Capture the cell that displays the provided text and extract its [X, Y] central coordinate. 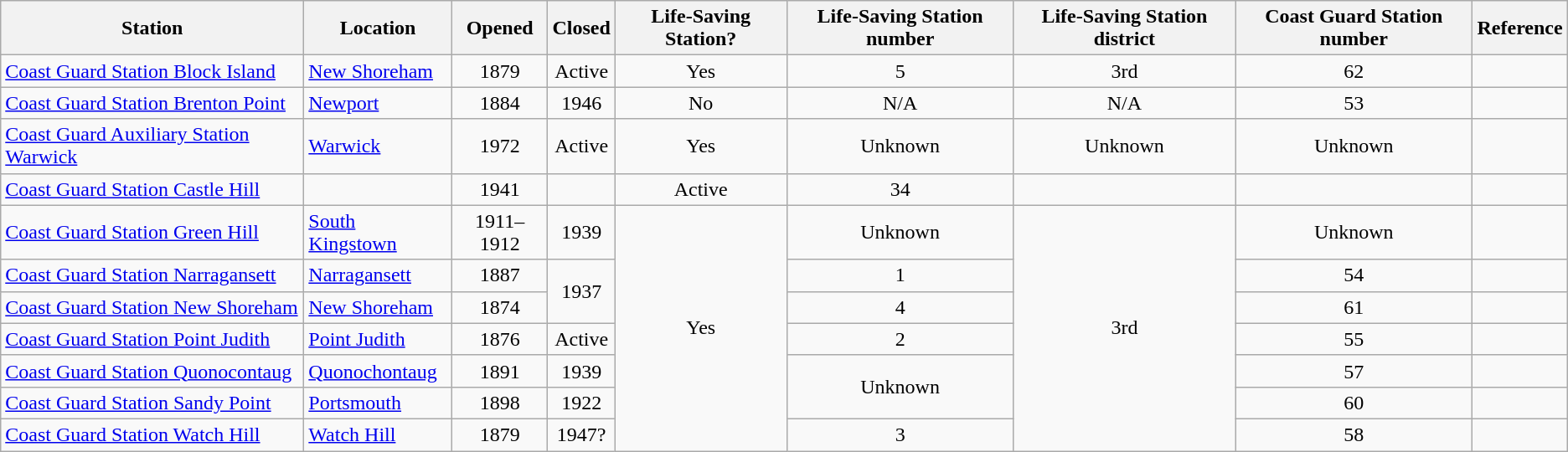
Coast Guard Station Brenton Point [152, 103]
1898 [499, 403]
Coast Guard Station New Shoreham [152, 307]
1922 [581, 403]
Coast Guard Station Quonocontaug [152, 371]
Watch Hill [379, 434]
1 [900, 275]
No [700, 103]
Coast Guard Station number [1354, 28]
Coast Guard Station Sandy Point [152, 403]
South Kingstown [379, 233]
55 [1354, 339]
4 [900, 307]
Coast Guard Station Narragansett [152, 275]
53 [1354, 103]
Life-Saving Station number [900, 28]
1874 [499, 307]
Reference [1519, 28]
Coast Guard Auxiliary Station Warwick [152, 146]
1937 [581, 291]
Closed [581, 28]
Opened [499, 28]
57 [1354, 371]
1891 [499, 371]
Station [152, 28]
62 [1354, 71]
5 [900, 71]
Coast Guard Station Block Island [152, 71]
3 [900, 434]
Coast Guard Station Point Judith [152, 339]
58 [1354, 434]
54 [1354, 275]
2 [900, 339]
Life-Saving Station district [1124, 28]
Narragansett [379, 275]
Quonochontaug [379, 371]
Life-Saving Station? [700, 28]
1911–1912 [499, 233]
Point Judith [379, 339]
1876 [499, 339]
Coast Guard Station Green Hill [152, 233]
Coast Guard Station Watch Hill [152, 434]
61 [1354, 307]
1884 [499, 103]
Warwick [379, 146]
Newport [379, 103]
1972 [499, 146]
Portsmouth [379, 403]
Location [379, 28]
1947? [581, 434]
60 [1354, 403]
34 [900, 189]
Coast Guard Station Castle Hill [152, 189]
1887 [499, 275]
1946 [581, 103]
1941 [499, 189]
